Search for the cell housing the specified text and yield its [X, Y] center coordinate. 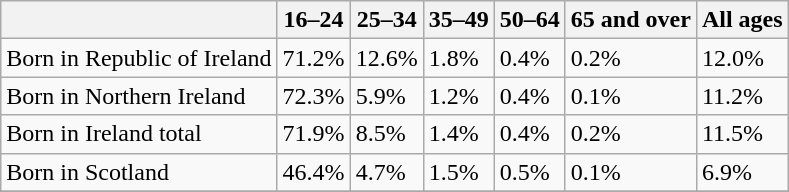
65 and over [630, 20]
4.7% [386, 172]
12.0% [742, 58]
35–49 [458, 20]
Born in Scotland [139, 172]
0.5% [530, 172]
46.4% [314, 172]
Born in Northern Ireland [139, 96]
25–34 [386, 20]
8.5% [386, 134]
1.8% [458, 58]
All ages [742, 20]
11.5% [742, 134]
Born in Ireland total [139, 134]
71.9% [314, 134]
11.2% [742, 96]
16–24 [314, 20]
6.9% [742, 172]
50–64 [530, 20]
1.2% [458, 96]
Born in Republic of Ireland [139, 58]
12.6% [386, 58]
1.5% [458, 172]
71.2% [314, 58]
1.4% [458, 134]
5.9% [386, 96]
72.3% [314, 96]
